Scan for the cell matching the given text and deliver its (x, y) coordinate at center. 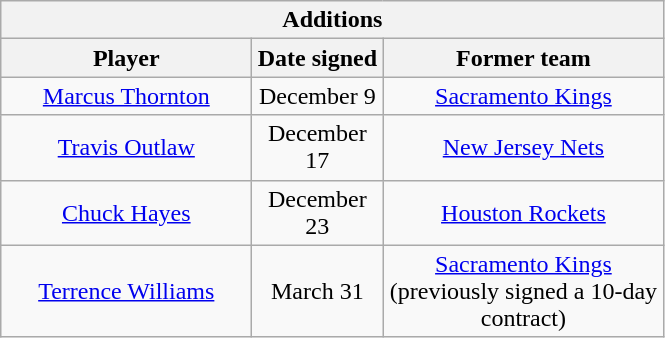
December 17 (318, 148)
March 31 (318, 291)
Marcus Thornton (126, 96)
Player (126, 58)
Date signed (318, 58)
Additions (332, 20)
Chuck Hayes (126, 212)
December 9 (318, 96)
Sacramento Kings (previously signed a 10-day contract) (524, 291)
December 23 (318, 212)
Sacramento Kings (524, 96)
New Jersey Nets (524, 148)
Former team (524, 58)
Houston Rockets (524, 212)
Terrence Williams (126, 291)
Travis Outlaw (126, 148)
